Detect which cell encompasses the target text, then output its [x, y] center coordinate. 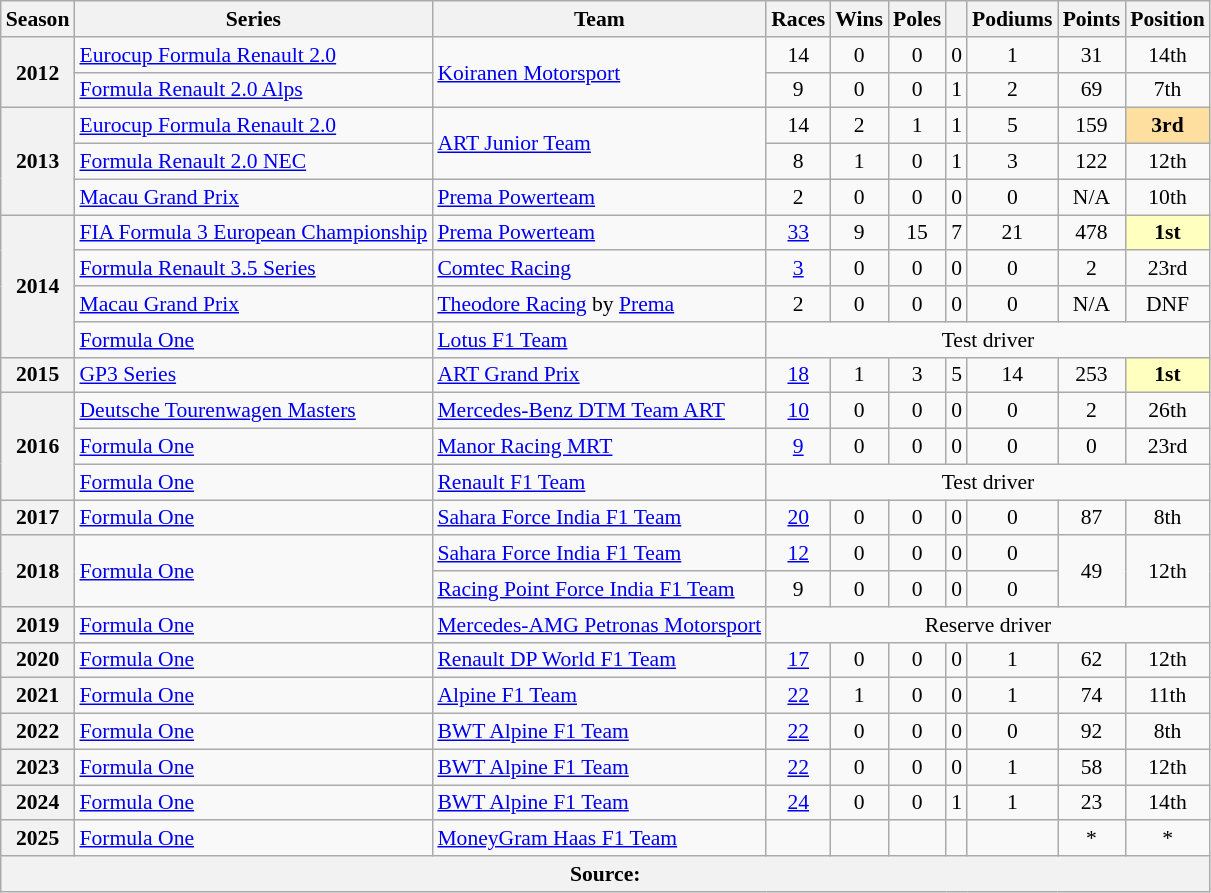
2016 [38, 446]
FIA Formula 3 European Championship [253, 233]
2018 [38, 572]
18 [798, 375]
2021 [38, 696]
8 [798, 162]
10 [798, 411]
21 [1012, 233]
10th [1167, 197]
GP3 Series [253, 375]
87 [1092, 518]
122 [1092, 162]
17 [798, 660]
Manor Racing MRT [599, 447]
2013 [38, 162]
12 [798, 554]
Season [38, 19]
24 [798, 803]
Races [798, 19]
2023 [38, 767]
Wins [859, 19]
7th [1167, 90]
MoneyGram Haas F1 Team [599, 839]
Renault F1 Team [599, 482]
Podiums [1012, 19]
ART Junior Team [599, 144]
DNF [1167, 304]
62 [1092, 660]
2020 [38, 660]
3rd [1167, 126]
20 [798, 518]
2014 [38, 286]
Lotus F1 Team [599, 340]
Points [1092, 19]
Theodore Racing by Prema [599, 304]
Deutsche Tourenwagen Masters [253, 411]
Mercedes-AMG Petronas Motorsport [599, 625]
31 [1092, 55]
26th [1167, 411]
Poles [917, 19]
11th [1167, 696]
2025 [38, 839]
49 [1092, 572]
2019 [38, 625]
159 [1092, 126]
ART Grand Prix [599, 375]
Formula Renault 3.5 Series [253, 269]
Alpine F1 Team [599, 696]
Series [253, 19]
15 [917, 233]
Comtec Racing [599, 269]
Formula Renault 2.0 NEC [253, 162]
Mercedes-Benz DTM Team ART [599, 411]
23 [1092, 803]
Renault DP World F1 Team [599, 660]
Formula Renault 2.0 Alps [253, 90]
58 [1092, 767]
33 [798, 233]
2024 [38, 803]
478 [1092, 233]
Source: [606, 874]
7 [956, 233]
Koiranen Motorsport [599, 72]
92 [1092, 732]
Position [1167, 19]
Reserve driver [988, 625]
2015 [38, 375]
74 [1092, 696]
2022 [38, 732]
2017 [38, 518]
253 [1092, 375]
Racing Point Force India F1 Team [599, 589]
2012 [38, 72]
69 [1092, 90]
Team [599, 19]
